Capture the cell that displays the provided text and extract its [x, y] central coordinate. 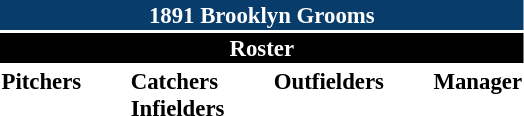
1891 Brooklyn Grooms [262, 15]
Roster [262, 48]
